Output the (X, Y) coordinate of the center of the cell containing the given text.  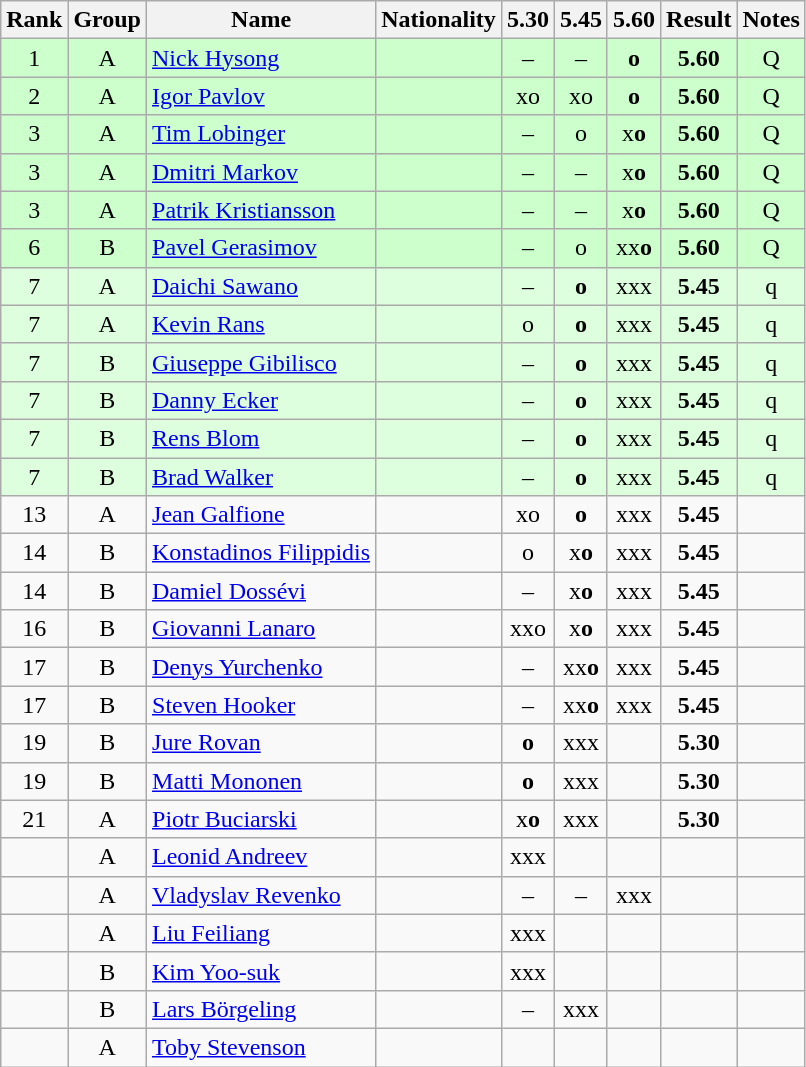
Matti Mononen (262, 781)
Brad Walker (262, 477)
Liu Feiliang (262, 933)
Jure Rovan (262, 743)
Nick Hysong (262, 58)
Giovanni Lanaro (262, 629)
Steven Hooker (262, 705)
Daichi Sawano (262, 286)
Leonid Andreev (262, 857)
Patrik Kristiansson (262, 210)
Tim Lobinger (262, 134)
16 (34, 629)
Name (262, 20)
Pavel Gerasimov (262, 248)
2 (34, 96)
Damiel Dossévi (262, 591)
Rens Blom (262, 438)
6 (34, 248)
Lars Börgeling (262, 1009)
13 (34, 515)
21 (34, 819)
Konstadinos Filippidis (262, 553)
Jean Galfione (262, 515)
Kim Yoo-suk (262, 971)
Igor Pavlov (262, 96)
Notes (771, 20)
1 (34, 58)
Danny Ecker (262, 400)
Result (699, 20)
Toby Stevenson (262, 1047)
Group (108, 20)
Giuseppe Gibilisco (262, 362)
Kevin Rans (262, 324)
Vladyslav Revenko (262, 895)
Denys Yurchenko (262, 667)
Piotr Buciarski (262, 819)
Rank (34, 20)
Nationality (439, 20)
Dmitri Markov (262, 172)
